Search for the cell housing the specified text and yield its [x, y] center coordinate. 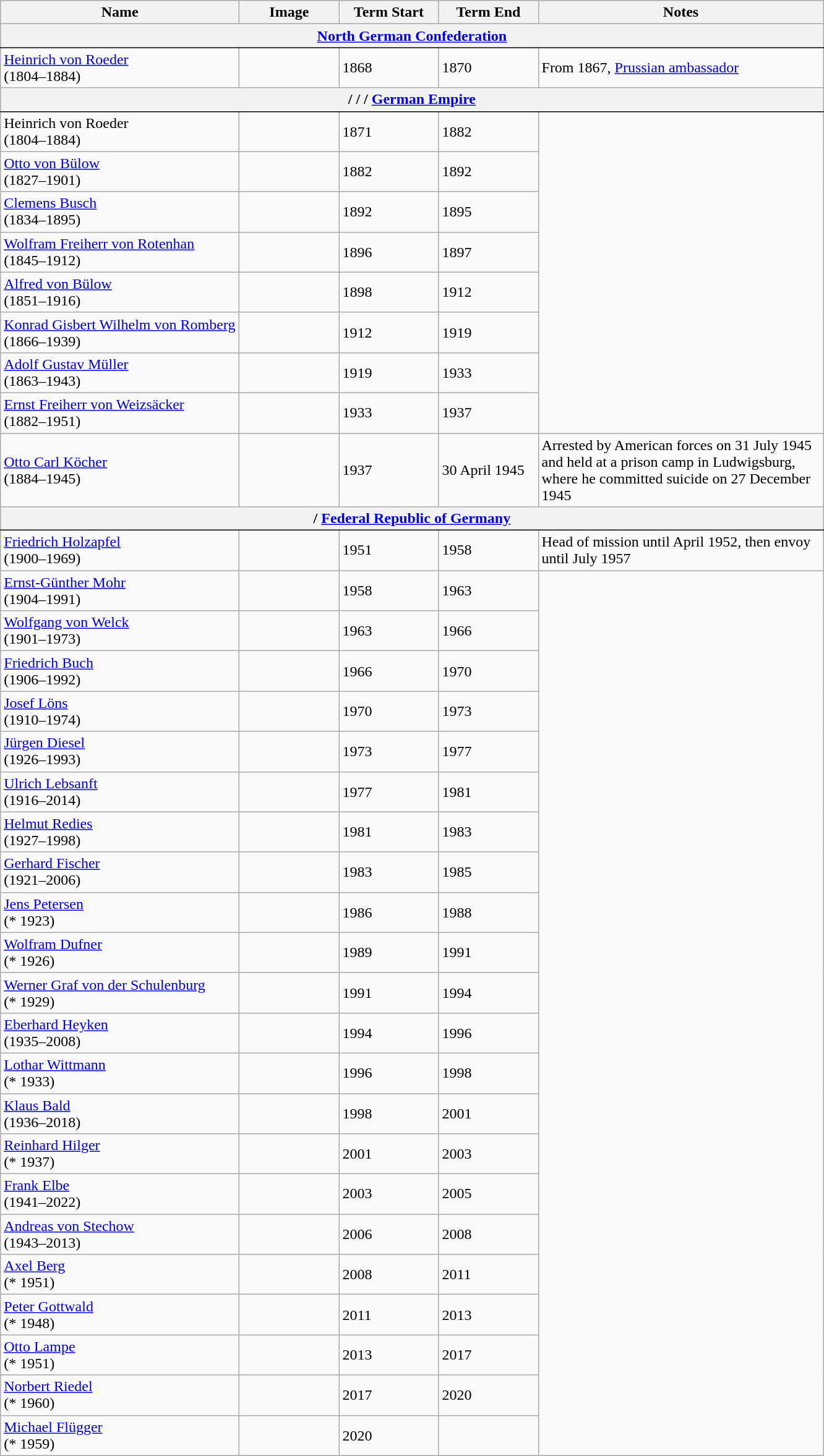
/ Federal Republic of Germany [412, 519]
Friedrich Holzapfel(1900–1969) [120, 550]
Adolf Gustav Müller(1863–1943) [120, 372]
Gerhard Fischer(1921–2006) [120, 872]
Otto von Bülow (1827–1901) [120, 172]
Term End [489, 12]
Konrad Gisbert Wilhelm von Romberg(1866–1939) [120, 333]
Wolfram Dufner(* 1926) [120, 952]
Head of mission until April 1952, then envoy until July 1957 [680, 550]
1988 [489, 913]
/ / / German Empire [412, 100]
Josef Löns(1910–1974) [120, 711]
30 April 1945 [489, 470]
Image [290, 12]
1898 [388, 292]
1989 [388, 952]
1951 [388, 550]
Axel Berg(* 1951) [120, 1275]
1870 [489, 68]
Lothar Wittmann(* 1933) [120, 1073]
Wolfram Freiherr von Rotenhan(1845–1912) [120, 252]
1896 [388, 252]
Clemens Busch(1834–1895) [120, 211]
Helmut Redies(1927–1998) [120, 832]
Otto Lampe(* 1951) [120, 1355]
Andreas von Stechow(1943–2013) [120, 1234]
Arrested by American forces on 31 July 1945 and held at a prison camp in Ludwigsburg, where he committed suicide on 27 December 1945 [680, 470]
Frank Elbe(1941–2022) [120, 1194]
1871 [388, 131]
Wolfgang von Welck(1901–1973) [120, 631]
Ernst Freiherr von Weizsäcker(1882–1951) [120, 413]
Term Start [388, 12]
2005 [489, 1194]
North German Confederation [412, 36]
Notes [680, 12]
Jürgen Diesel(1926–1993) [120, 752]
From 1867, Prussian ambassador [680, 68]
Peter Gottwald(* 1948) [120, 1314]
Ernst-Günther Mohr(1904–1991) [120, 591]
Norbert Riedel(* 1960) [120, 1395]
Klaus Bald(1936–2018) [120, 1113]
2006 [388, 1234]
1897 [489, 252]
1985 [489, 872]
1868 [388, 68]
Reinhard Hilger(* 1937) [120, 1154]
1895 [489, 211]
Werner Graf von der Schulenburg(* 1929) [120, 993]
Michael Flügger(* 1959) [120, 1436]
Jens Petersen(* 1923) [120, 913]
Ulrich Lebsanft(1916–2014) [120, 791]
Name [120, 12]
Alfred von Bülow(1851–1916) [120, 292]
Otto Carl Köcher(1884–1945) [120, 470]
Eberhard Heyken(1935–2008) [120, 1032]
1986 [388, 913]
Friedrich Buch(1906–1992) [120, 671]
